Capture the cell that displays the provided text and extract its (x, y) central coordinate. 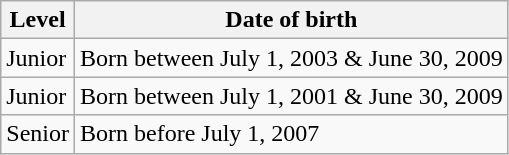
Senior (38, 134)
Level (38, 20)
Born before July 1, 2007 (291, 134)
Date of birth (291, 20)
Born between July 1, 2003 & June 30, 2009 (291, 58)
Born between July 1, 2001 & June 30, 2009 (291, 96)
